From the cell containing the given text, extract its center point as (x, y) coordinate. 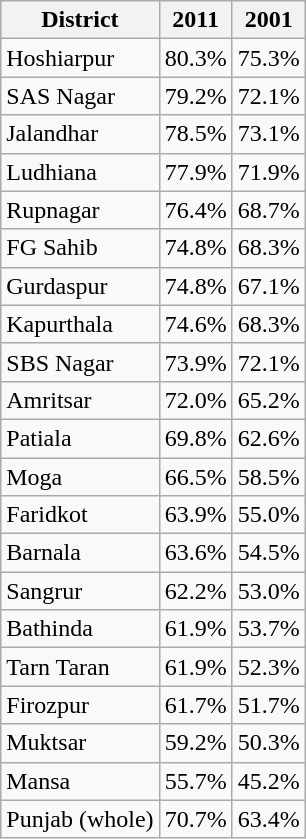
Sangrur (80, 591)
69.8% (196, 438)
Amritsar (80, 400)
Punjab (whole) (80, 819)
Ludhiana (80, 172)
70.7% (196, 819)
72.0% (196, 400)
73.1% (268, 134)
74.6% (196, 324)
77.9% (196, 172)
Rupnagar (80, 210)
63.6% (196, 553)
Bathinda (80, 629)
District (80, 20)
FG Sahib (80, 248)
Barnala (80, 553)
80.3% (196, 58)
59.2% (196, 743)
45.2% (268, 781)
65.2% (268, 400)
76.4% (196, 210)
2011 (196, 20)
Kapurthala (80, 324)
50.3% (268, 743)
66.5% (196, 477)
SAS Nagar (80, 96)
Faridkot (80, 515)
53.0% (268, 591)
Muktsar (80, 743)
52.3% (268, 667)
68.7% (268, 210)
51.7% (268, 705)
78.5% (196, 134)
62.2% (196, 591)
55.0% (268, 515)
79.2% (196, 96)
75.3% (268, 58)
2001 (268, 20)
Hoshiarpur (80, 58)
SBS Nagar (80, 362)
Tarn Taran (80, 667)
Gurdaspur (80, 286)
Patiala (80, 438)
71.9% (268, 172)
73.9% (196, 362)
54.5% (268, 553)
58.5% (268, 477)
63.9% (196, 515)
Moga (80, 477)
63.4% (268, 819)
Firozpur (80, 705)
61.7% (196, 705)
62.6% (268, 438)
67.1% (268, 286)
Jalandhar (80, 134)
Mansa (80, 781)
55.7% (196, 781)
53.7% (268, 629)
